Capture the cell that displays the provided text and extract its [x, y] central coordinate. 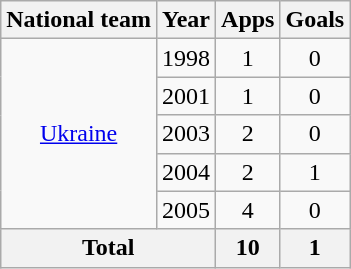
1998 [186, 58]
National team [79, 20]
Apps [248, 20]
Total [108, 248]
Ukraine [79, 134]
2003 [186, 134]
2004 [186, 172]
10 [248, 248]
2001 [186, 96]
Year [186, 20]
2005 [186, 210]
Goals [315, 20]
4 [248, 210]
